Scan for the cell matching the given text and deliver its [x, y] coordinate at center. 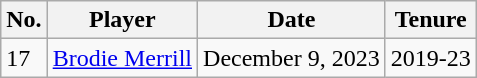
No. [24, 20]
17 [24, 58]
Player [122, 20]
2019-23 [430, 58]
Tenure [430, 20]
Date [292, 20]
December 9, 2023 [292, 58]
Brodie Merrill [122, 58]
